Find where the given text appears and provide that cell's center as [x, y] coordinate. 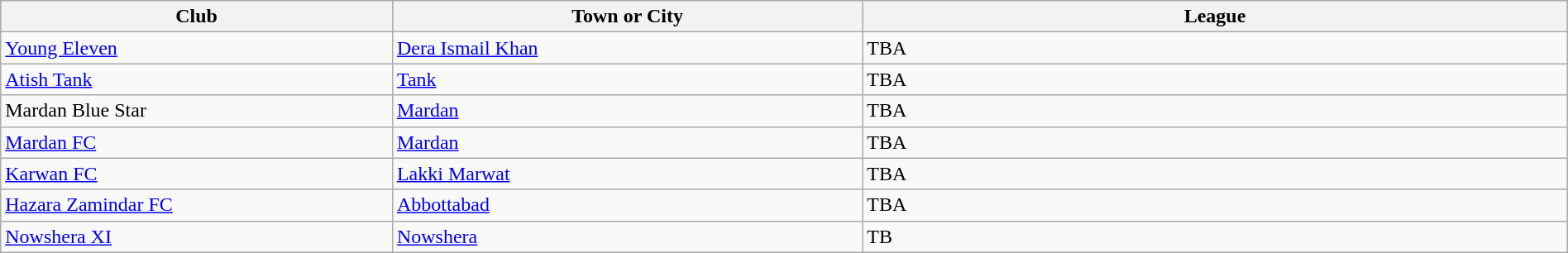
Atish Tank [197, 79]
Nowshera [627, 236]
League [1216, 17]
Dera Ismail Khan [627, 48]
TB [1216, 236]
Nowshera XI [197, 236]
Mardan FC [197, 142]
Club [197, 17]
Hazara Zamindar FC [197, 205]
Abbottabad [627, 205]
Young Eleven [197, 48]
Lakki Marwat [627, 174]
Karwan FC [197, 174]
Tank [627, 79]
Town or City [627, 17]
Mardan Blue Star [197, 111]
